Output the [X, Y] coordinate of the center of the cell containing the given text.  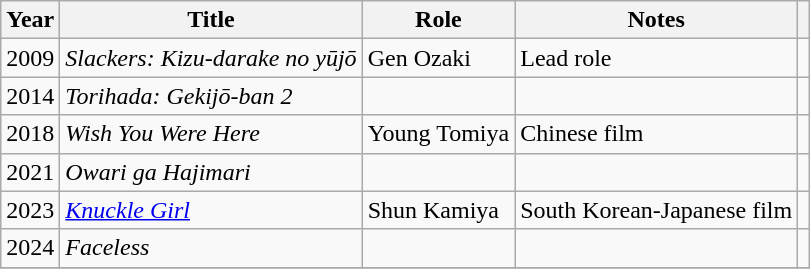
Lead role [656, 58]
Young Tomiya [438, 134]
Owari ga Hajimari [211, 172]
Chinese film [656, 134]
Gen Ozaki [438, 58]
South Korean-Japanese film [656, 210]
2023 [30, 210]
2014 [30, 96]
Shun Kamiya [438, 210]
Year [30, 20]
Slackers: Kizu-darake no yūjō [211, 58]
Faceless [211, 248]
2009 [30, 58]
Knuckle Girl [211, 210]
Wish You Were Here [211, 134]
2021 [30, 172]
2024 [30, 248]
Role [438, 20]
2018 [30, 134]
Title [211, 20]
Notes [656, 20]
Torihada: Gekijō-ban 2 [211, 96]
